For the text-containing cell, return its midpoint in (x, y) coordinate format. 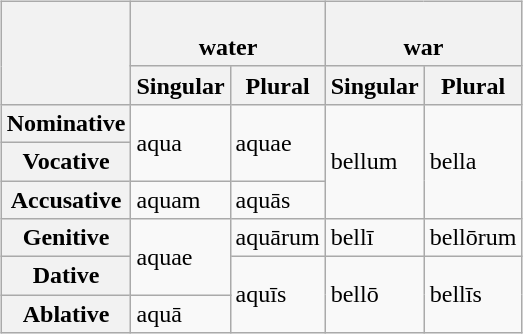
bellōrum (473, 238)
Dative (66, 276)
water (228, 34)
aqua (180, 142)
Genitive (66, 238)
Accusative (66, 199)
Nominative (66, 123)
bellīs (473, 295)
aquīs (278, 295)
aquās (278, 199)
war (424, 34)
aquārum (278, 238)
Ablative (66, 314)
bellum (374, 161)
bellō (374, 295)
bella (473, 161)
aquam (180, 199)
Vocative (66, 161)
aquā (180, 314)
bellī (374, 238)
